Detect which cell encompasses the target text, then output its (x, y) center coordinate. 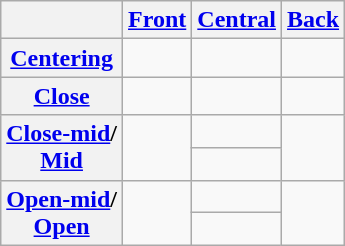
Central (237, 20)
Back (314, 20)
Centering (62, 58)
Front (158, 20)
Close-mid/Mid (62, 148)
Close (62, 96)
Open-mid/Open (62, 212)
